Determine the (X, Y) coordinate at the center of the cell enclosing the given text.  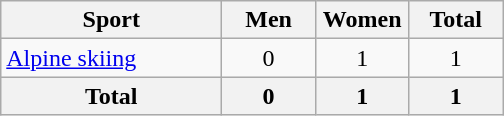
Women (362, 20)
Sport (112, 20)
Men (269, 20)
Alpine skiing (112, 58)
